Determine the (x, y) coordinate at the center of the cell enclosing the given text.  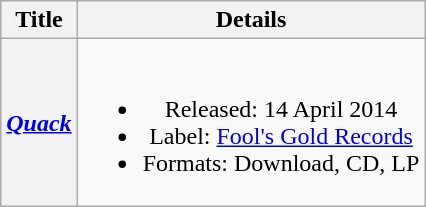
Released: 14 April 2014Label: Fool's Gold RecordsFormats: Download, CD, LP (251, 122)
Details (251, 20)
Quack (39, 122)
Title (39, 20)
